Search for the cell housing the specified text and yield its [x, y] center coordinate. 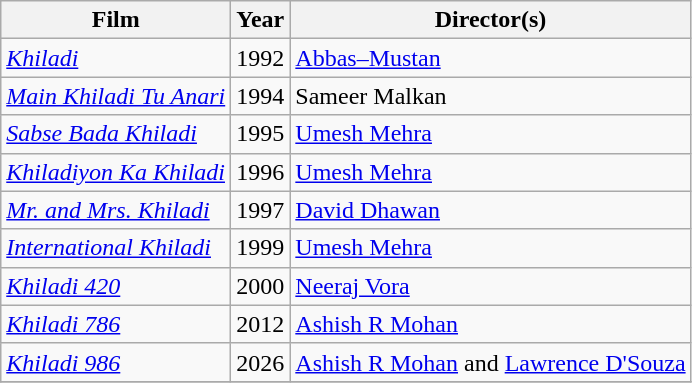
Neeraj Vora [490, 286]
Sameer Malkan [490, 96]
1999 [260, 248]
2012 [260, 324]
1997 [260, 210]
Abbas–Mustan [490, 58]
Khiladiyon Ka Khiladi [116, 172]
Sabse Bada Khiladi [116, 134]
Year [260, 20]
Ashish R Mohan and Lawrence D'Souza [490, 362]
1992 [260, 58]
Ashish R Mohan [490, 324]
Khiladi 786 [116, 324]
Khiladi [116, 58]
Khiladi 986 [116, 362]
Main Khiladi Tu Anari [116, 96]
Film [116, 20]
International Khiladi [116, 248]
David Dhawan [490, 210]
1995 [260, 134]
2026 [260, 362]
Khiladi 420 [116, 286]
1994 [260, 96]
2000 [260, 286]
1996 [260, 172]
Mr. and Mrs. Khiladi [116, 210]
Director(s) [490, 20]
